Output the [x, y] coordinate of the center of the cell containing the given text.  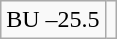
BU –25.5 [53, 19]
